Return [x, y] of the center of cell containing provided text 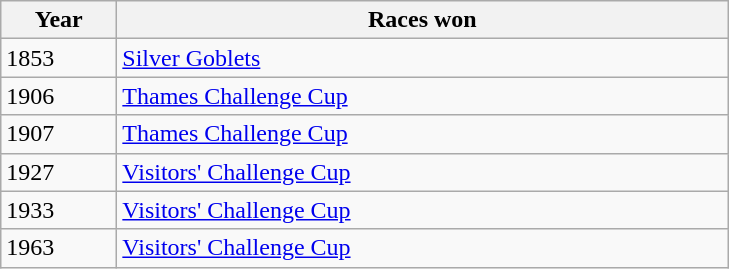
1933 [59, 210]
Silver Goblets [422, 58]
Year [59, 20]
1906 [59, 96]
1927 [59, 172]
1907 [59, 134]
1853 [59, 58]
Races won [422, 20]
1963 [59, 248]
